Extract the [x, y] coordinate from the center of the cell holding the provided text.  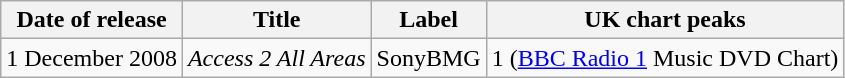
Label [428, 20]
1 December 2008 [92, 58]
Title [276, 20]
Access 2 All Areas [276, 58]
Date of release [92, 20]
UK chart peaks [665, 20]
SonyBMG [428, 58]
1 (BBC Radio 1 Music DVD Chart) [665, 58]
